Search for the cell housing the specified text and yield its [X, Y] center coordinate. 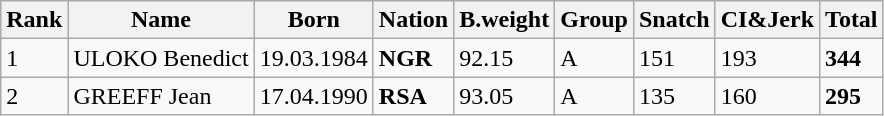
Rank [34, 20]
1 [34, 58]
Group [594, 20]
2 [34, 96]
NGR [413, 58]
Name [161, 20]
Snatch [674, 20]
135 [674, 96]
CI&Jerk [767, 20]
92.15 [504, 58]
17.04.1990 [314, 96]
344 [852, 58]
Nation [413, 20]
93.05 [504, 96]
ULOKO Benedict [161, 58]
B.weight [504, 20]
193 [767, 58]
Born [314, 20]
295 [852, 96]
160 [767, 96]
GREEFF Jean [161, 96]
19.03.1984 [314, 58]
Total [852, 20]
RSA [413, 96]
151 [674, 58]
